Output the (X, Y) coordinate of the center of the cell containing the given text.  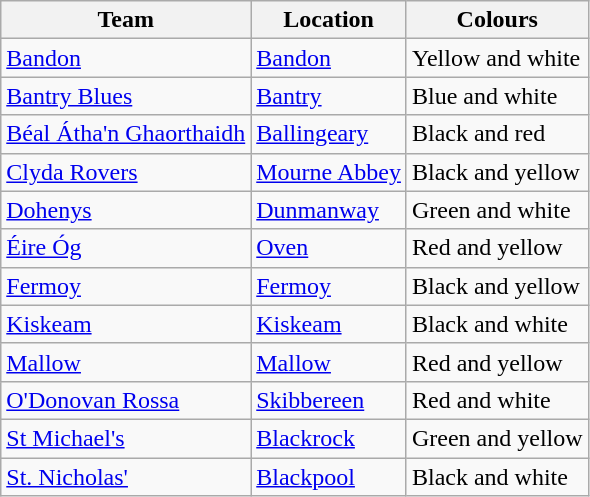
Mourne Abbey (329, 172)
Oven (329, 248)
Colours (497, 20)
O'Donovan Rossa (126, 400)
Yellow and white (497, 58)
Blackrock (329, 438)
Location (329, 20)
Clyda Rovers (126, 172)
Red and white (497, 400)
Green and white (497, 210)
Bantry (329, 96)
St. Nicholas' (126, 477)
Green and yellow (497, 438)
Team (126, 20)
Blackpool (329, 477)
Dunmanway (329, 210)
Ballingeary (329, 134)
Skibbereen (329, 400)
Blue and white (497, 96)
Béal Átha'n Ghaorthaidh (126, 134)
Dohenys (126, 210)
Black and red (497, 134)
Bantry Blues (126, 96)
St Michael's (126, 438)
Éire Óg (126, 248)
